Detect which cell encompasses the target text, then output its [x, y] center coordinate. 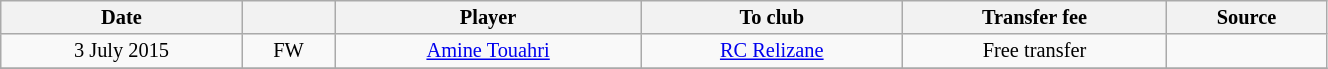
Transfer fee [1034, 17]
RC Relizane [772, 51]
Player [488, 17]
Free transfer [1034, 51]
Source [1247, 17]
3 July 2015 [122, 51]
To club [772, 17]
FW [288, 51]
Amine Touahri [488, 51]
Date [122, 17]
